Detect which cell encompasses the target text, then output its [X, Y] center coordinate. 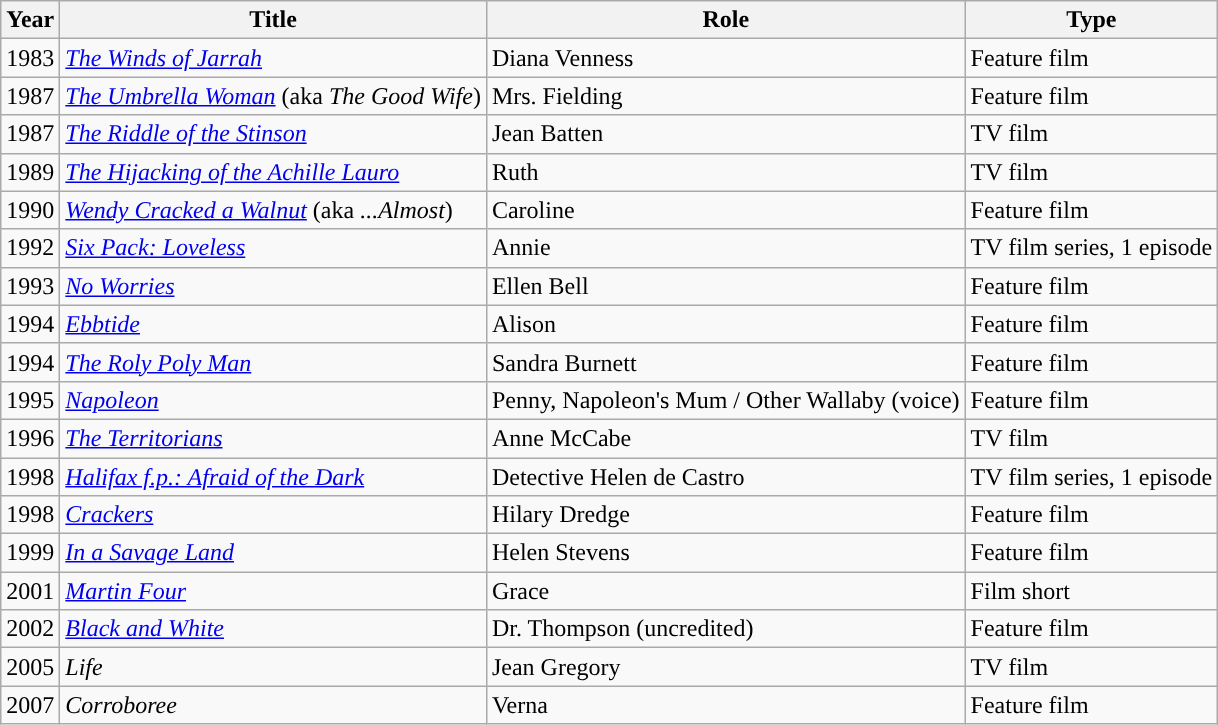
Ruth [726, 172]
The Roly Poly Man [274, 362]
Detective Helen de Castro [726, 477]
Life [274, 667]
1993 [30, 286]
No Worries [274, 286]
Crackers [274, 515]
Title [274, 20]
In a Savage Land [274, 553]
2005 [30, 667]
Martin Four [274, 591]
Six Pack: Loveless [274, 248]
Ebbtide [274, 324]
Penny, Napoleon's Mum / Other Wallaby (voice) [726, 400]
Film short [1092, 591]
Napoleon [274, 400]
1999 [30, 553]
The Winds of Jarrah [274, 58]
Jean Gregory [726, 667]
1983 [30, 58]
2007 [30, 705]
Diana Venness [726, 58]
1995 [30, 400]
Mrs. Fielding [726, 96]
2001 [30, 591]
The Hijacking of the Achille Lauro [274, 172]
Grace [726, 591]
Ellen Bell [726, 286]
Wendy Cracked a Walnut (aka ...Almost) [274, 210]
1992 [30, 248]
The Territorians [274, 438]
Year [30, 20]
Corroboree [274, 705]
Halifax f.p.: Afraid of the Dark [274, 477]
Type [1092, 20]
Role [726, 20]
1989 [30, 172]
Helen Stevens [726, 553]
2002 [30, 629]
The Riddle of the Stinson [274, 134]
Annie [726, 248]
Anne McCabe [726, 438]
Hilary Dredge [726, 515]
1990 [30, 210]
Alison [726, 324]
Jean Batten [726, 134]
Dr. Thompson (uncredited) [726, 629]
Sandra Burnett [726, 362]
Caroline [726, 210]
Verna [726, 705]
1996 [30, 438]
The Umbrella Woman (aka The Good Wife) [274, 96]
Black and White [274, 629]
